From the cell containing the given text, extract its center point as [X, Y] coordinate. 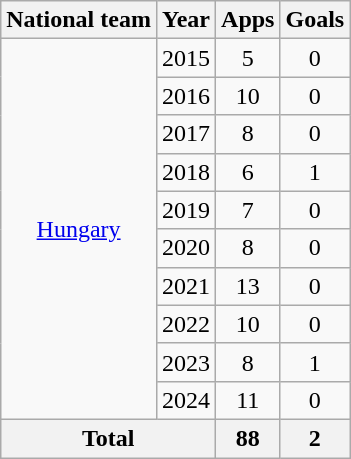
11 [248, 400]
National team [79, 20]
6 [248, 172]
5 [248, 58]
13 [248, 286]
2024 [186, 400]
2 [315, 438]
2022 [186, 324]
7 [248, 210]
88 [248, 438]
2020 [186, 248]
2016 [186, 96]
2018 [186, 172]
Apps [248, 20]
2019 [186, 210]
Total [108, 438]
2023 [186, 362]
2015 [186, 58]
Goals [315, 20]
Year [186, 20]
2017 [186, 134]
2021 [186, 286]
Hungary [79, 230]
